Extract the (x, y) coordinate from the center of the cell holding the provided text.  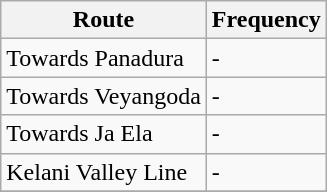
Towards Ja Ela (104, 134)
Kelani Valley Line (104, 172)
Route (104, 20)
Towards Veyangoda (104, 96)
Frequency (266, 20)
Towards Panadura (104, 58)
